Find where the given text appears and provide that cell's center as [X, Y] coordinate. 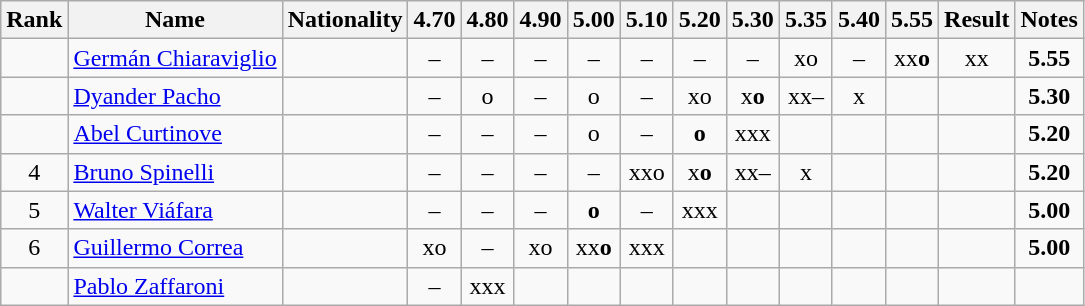
5.10 [646, 20]
xx [977, 58]
Notes [1049, 20]
4 [34, 172]
5 [34, 210]
Name [175, 20]
5.40 [858, 20]
Bruno Spinelli [175, 172]
6 [34, 248]
Pablo Zaffaroni [175, 286]
Nationality [345, 20]
4.70 [434, 20]
Walter Viáfara [175, 210]
Germán Chiaraviglio [175, 58]
Dyander Pacho [175, 96]
Guillermo Correa [175, 248]
4.90 [540, 20]
5.35 [806, 20]
Abel Curtinove [175, 134]
Result [977, 20]
4.80 [488, 20]
Rank [34, 20]
